Pinpoint the cell where the given text exists, returning its [X, Y] midpoint coordinate. 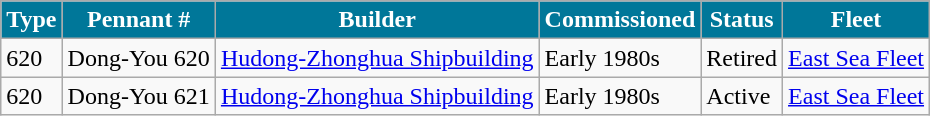
Active [742, 96]
Pennant # [138, 20]
Builder [377, 20]
Status [742, 20]
Retired [742, 58]
Dong-You 621 [138, 96]
Dong-You 620 [138, 58]
Commissioned [620, 20]
Type [32, 20]
Fleet [856, 20]
